Locate the cell with the specified text and output its (X, Y) center coordinate. 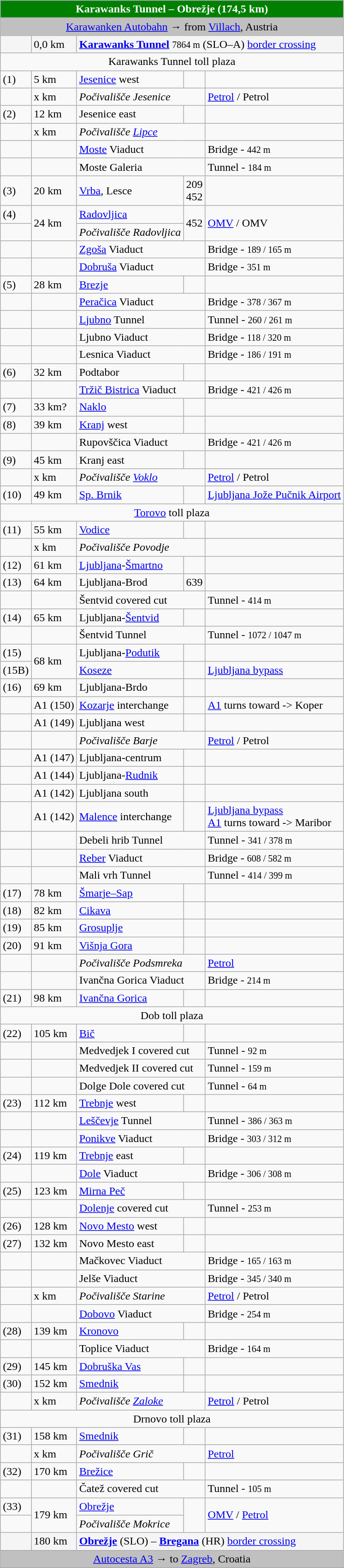
Debeli hrib Tunnel (141, 840)
Peračica Viaduct (141, 302)
Jelše Viaduct (141, 1278)
A1 (150) (54, 705)
(4) (16, 214)
(26) (16, 1226)
Karawanken Autobahn → from Villach, Austria (172, 27)
61 km (54, 565)
Mirna Peč (130, 1191)
68 km (54, 661)
Ljubljana-Rudnik (130, 775)
Ljubno Viaduct (141, 337)
Počivališče Radovljica (130, 232)
Bridge - 164 m (274, 1348)
132 km (54, 1243)
209452 (195, 191)
139 km (54, 1331)
Dolenje covered cut (141, 1208)
Bridge - 378 / 367 m (274, 302)
20 km (54, 191)
Radovljica (130, 214)
(19) (16, 928)
(28) (16, 1331)
Počivališče Jesenice (141, 97)
91 km (54, 945)
39 km (54, 425)
Torovo toll plaza (172, 513)
Počivališče Barje (141, 740)
Kranj west (130, 425)
Moste Viaduct (141, 149)
Ljubljana-centrum (130, 758)
Kranj east (130, 460)
452 (195, 223)
(22) (16, 1033)
Šentvid Tunnel (141, 635)
Zgoša Viaduct (141, 250)
Jesenice west (130, 79)
Bridge - 118 / 320 m (274, 337)
Počivališče Voklo (141, 477)
Karawanks Tunnel 7864 m (SLO–A) border crossing (210, 44)
OMV / OMV (274, 223)
Ljubljana west (130, 723)
Karawanks Tunnel toll plaza (172, 62)
Vodice (130, 530)
Ljubljana bypassA1 turns toward -> Maribor (274, 817)
Kronovo (130, 1331)
98 km (54, 998)
Bridge - 254 m (274, 1313)
Trebnje east (130, 1156)
105 km (54, 1033)
Bridge - 165 / 163 m (274, 1261)
Ljubljana-Brod (130, 583)
(5) (16, 285)
158 km (54, 1436)
Grosuplje (130, 928)
Vrba, Lesce (130, 191)
32 km (54, 372)
(17) (16, 893)
152 km (54, 1384)
Počivališče Grič (141, 1454)
Bridge - 214 m (274, 980)
(33) (16, 1506)
28 km (54, 285)
Kozarje interchange (130, 705)
170 km (54, 1471)
Tunnel - 64 m (274, 1085)
(2) (16, 114)
Dob toll plaza (172, 1015)
Bridge - 608 / 582 m (274, 858)
(15) (16, 653)
Dole Viaduct (141, 1173)
Tunnel - 159 m (274, 1068)
55 km (54, 530)
Tunnel - 341 / 378 m (274, 840)
Bič (130, 1033)
69 km (54, 688)
Malence interchange (130, 817)
Tunnel - 414 / 399 m (274, 875)
OMV / Petrol (274, 1515)
180 km (54, 1541)
(21) (16, 998)
(25) (16, 1191)
(15B) (16, 670)
Reber Viaduct (141, 858)
(9) (16, 460)
123 km (54, 1191)
Podtabor (130, 372)
Rupovščica Viaduct (141, 442)
Tunnel - 260 / 261 m (274, 320)
Ljubljana bypass (274, 670)
(7) (16, 407)
Ivančna Gorica (130, 998)
A1 turns toward -> Koper (274, 705)
Ljubljana-Šentvid (130, 618)
Sp. Brnik (130, 495)
Čatež covered cut (141, 1489)
Ponikve Viaduct (141, 1138)
(24) (16, 1156)
Naklo (130, 407)
Bridge - 351 m (274, 267)
Obrežje (SLO) – Bregana (HR) border crossing (210, 1541)
Višnja Gora (130, 945)
639 (195, 583)
Šentvid covered cut (141, 600)
49 km (54, 495)
Počivališče Povodje (141, 548)
Bridge - 189 / 165 m (274, 250)
Obrežje (130, 1506)
128 km (54, 1226)
(1) (16, 79)
Koseze (130, 670)
Bridge - 303 / 312 m (274, 1138)
Dobruška Vas (130, 1366)
Ljubljana-Podutik (130, 653)
24 km (54, 223)
Dobovo Viaduct (141, 1313)
Ivančna Gorica Viaduct (141, 980)
82 km (54, 910)
112 km (54, 1103)
Tunnel - 253 m (274, 1208)
Dobruša Viaduct (141, 267)
85 km (54, 928)
Moste Galeria (141, 167)
65 km (54, 618)
Leščevje Tunnel (141, 1121)
119 km (54, 1156)
Počivališče Mokrice (130, 1524)
(3) (16, 191)
(32) (16, 1471)
(13) (16, 583)
Počivališče Zaloke (141, 1401)
Novo Mesto east (130, 1243)
Medvedjek I covered cut (141, 1050)
Ljubljana-Šmartno (130, 565)
12 km (54, 114)
Bridge - 442 m (274, 149)
78 km (54, 893)
Karawanks Tunnel – Obrežje (174,5 km) (172, 9)
Tunnel - 184 m (274, 167)
A1 (149) (54, 723)
Tunnel - 1072 / 1047 m (274, 635)
A1 (144) (54, 775)
Mali vrh Tunnel (141, 875)
Lesnica Viaduct (141, 355)
(12) (16, 565)
(20) (16, 945)
Brežice (130, 1471)
Tunnel - 386 / 363 m (274, 1121)
Tunnel - 414 m (274, 600)
Toplice Viaduct (141, 1348)
Autocesta A3 → to Zagreb, Croatia (172, 1559)
Cikava (130, 910)
145 km (54, 1366)
(30) (16, 1384)
Tunnel - 92 m (274, 1050)
Bridge - 345 / 340 m (274, 1278)
Ljubljana-Brdo (130, 688)
Bridge - 306 / 308 m (274, 1173)
(8) (16, 425)
(18) (16, 910)
Novo Mesto west (130, 1226)
Počivališče Starine (141, 1296)
179 km (54, 1515)
Počivališče Lipce (141, 132)
(6) (16, 372)
0,0 km (54, 44)
Mačkovec Viaduct (141, 1261)
64 km (54, 583)
Drnovo toll plaza (172, 1419)
A1 (147) (54, 758)
Ljubljana Jože Pučnik Airport (274, 495)
Brezje (130, 285)
33 km? (54, 407)
Medvedjek II covered cut (141, 1068)
Tunnel - 105 m (274, 1489)
(16) (16, 688)
(27) (16, 1243)
(11) (16, 530)
Jesenice east (130, 114)
Ljubljana south (130, 793)
Bridge - 186 / 191 m (274, 355)
(10) (16, 495)
Ljubno Tunnel (141, 320)
(29) (16, 1366)
(23) (16, 1103)
(31) (16, 1436)
Tržič Bistrica Viaduct (141, 390)
5 km (54, 79)
45 km (54, 460)
(14) (16, 618)
Šmarje–Sap (130, 893)
Počivališče Podsmreka (141, 963)
Dolge Dole covered cut (141, 1085)
Trebnje west (130, 1103)
